Capture the cell that displays the provided text and extract its [X, Y] central coordinate. 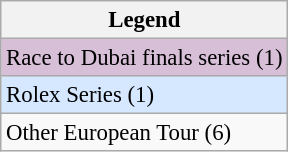
Other European Tour (6) [144, 133]
Rolex Series (1) [144, 95]
Legend [144, 20]
Race to Dubai finals series (1) [144, 58]
